For the text-containing cell, return its midpoint in (X, Y) coordinate format. 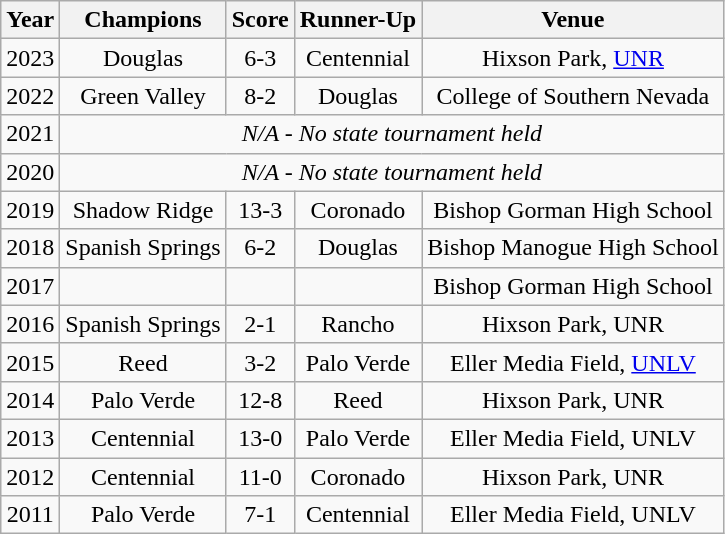
Venue (573, 20)
2017 (30, 286)
13-3 (260, 210)
2013 (30, 438)
2022 (30, 96)
2011 (30, 515)
Shadow Ridge (143, 210)
Rancho (358, 324)
2018 (30, 248)
2015 (30, 362)
2021 (30, 134)
2019 (30, 210)
2012 (30, 477)
2023 (30, 58)
6-2 (260, 248)
Score (260, 20)
Green Valley (143, 96)
Champions (143, 20)
2-1 (260, 324)
7-1 (260, 515)
8-2 (260, 96)
13-0 (260, 438)
Year (30, 20)
2020 (30, 172)
3-2 (260, 362)
12-8 (260, 400)
11-0 (260, 477)
Bishop Manogue High School (573, 248)
2016 (30, 324)
College of Southern Nevada (573, 96)
Runner-Up (358, 20)
6-3 (260, 58)
2014 (30, 400)
